Locate the cell with the specified text and output its (X, Y) center coordinate. 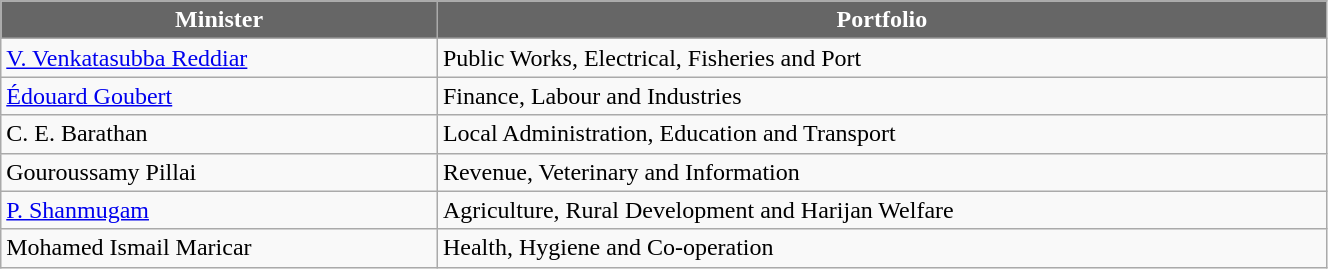
Local Administration, Education and Transport (882, 134)
Minister (220, 20)
Portfolio (882, 20)
Public Works, Electrical, Fisheries and Port (882, 58)
Édouard Goubert (220, 96)
P. Shanmugam (220, 210)
Gouroussamy Pillai (220, 172)
Revenue, Veterinary and Information (882, 172)
Finance, Labour and Industries (882, 96)
C. E. Barathan (220, 134)
Health, Hygiene and Co-operation (882, 248)
Mohamed Ismail Maricar (220, 248)
Agriculture, Rural Development and Harijan Welfare (882, 210)
V. Venkatasubba Reddiar (220, 58)
